Locate the cell with the specified text and output its (X, Y) center coordinate. 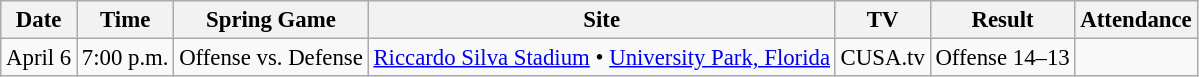
7:00 p.m. (126, 58)
Offense 14–13 (1002, 58)
Result (1002, 20)
Attendance (1136, 20)
TV (882, 20)
Offense vs. Defense (271, 58)
Date (39, 20)
CUSA.tv (882, 58)
April 6 (39, 58)
Spring Game (271, 20)
Site (602, 20)
Time (126, 20)
Riccardo Silva Stadium • University Park, Florida (602, 58)
